Return (x, y) of the center of cell containing provided text 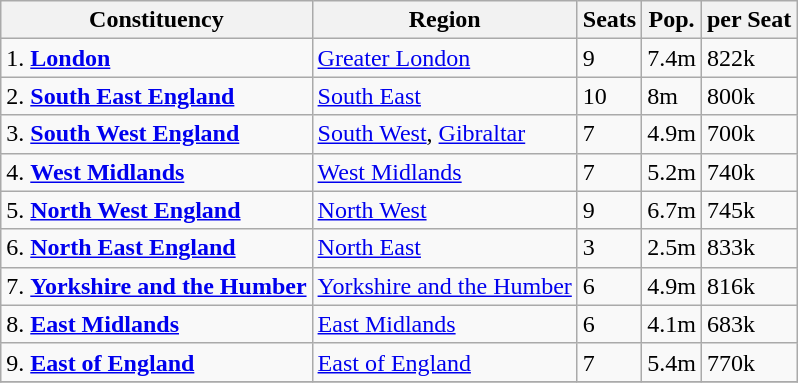
5. North West England (156, 210)
9. East of England (156, 362)
8. East Midlands (156, 324)
Seats (609, 20)
East Midlands (444, 324)
10 (609, 96)
Pop. (672, 20)
4.1m (672, 324)
745k (748, 210)
2.5m (672, 248)
8m (672, 96)
North West (444, 210)
4. West Midlands (156, 172)
6. North East England (156, 248)
816k (748, 286)
770k (748, 362)
683k (748, 324)
833k (748, 248)
Region (444, 20)
3 (609, 248)
740k (748, 172)
7.4m (672, 58)
700k (748, 134)
Greater London (444, 58)
800k (748, 96)
3. South West England (156, 134)
822k (748, 58)
7. Yorkshire and the Humber (156, 286)
Yorkshire and the Humber (444, 286)
East of England (444, 362)
West Midlands (444, 172)
North East (444, 248)
per Seat (748, 20)
Constituency (156, 20)
5.4m (672, 362)
South East (444, 96)
2. South East England (156, 96)
1. London (156, 58)
South West, Gibraltar (444, 134)
5.2m (672, 172)
6.7m (672, 210)
